Return the (X, Y) coordinate for the center point of the cell that contains the specified text.  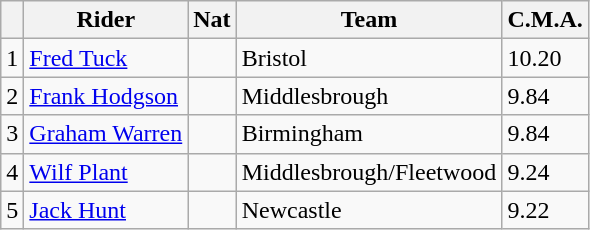
Jack Hunt (106, 210)
Middlesbrough (369, 96)
Team (369, 20)
C.M.A. (545, 20)
Bristol (369, 58)
Fred Tuck (106, 58)
Wilf Plant (106, 172)
3 (12, 134)
Middlesbrough/Fleetwood (369, 172)
9.24 (545, 172)
Nat (212, 20)
Graham Warren (106, 134)
2 (12, 96)
Rider (106, 20)
1 (12, 58)
4 (12, 172)
9.22 (545, 210)
Birmingham (369, 134)
5 (12, 210)
Frank Hodgson (106, 96)
10.20 (545, 58)
Newcastle (369, 210)
